Identify which cell holds the provided text, then report its [X, Y] central coordinate. 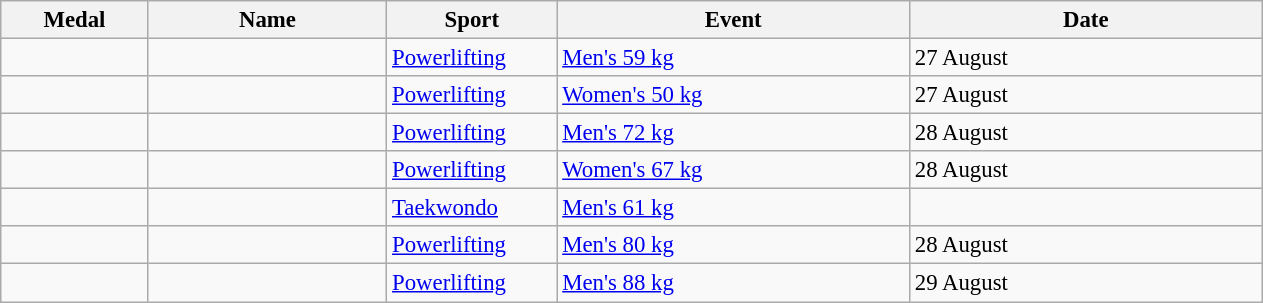
Taekwondo [472, 208]
Men's 61 kg [734, 208]
Men's 80 kg [734, 245]
Women's 50 kg [734, 95]
Women's 67 kg [734, 170]
29 August [1086, 283]
Event [734, 20]
Name [268, 20]
Men's 72 kg [734, 133]
Men's 88 kg [734, 283]
Men's 59 kg [734, 58]
Medal [74, 20]
Sport [472, 20]
Date [1086, 20]
